Extract the [X, Y] coordinate from the center of the cell holding the provided text.  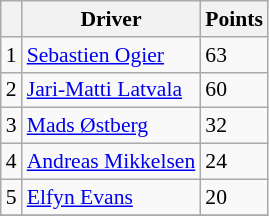
5 [12, 197]
Driver [112, 19]
63 [234, 55]
Sebastien Ogier [112, 55]
Jari-Matti Latvala [112, 90]
60 [234, 90]
24 [234, 162]
4 [12, 162]
Mads Østberg [112, 126]
Andreas Mikkelsen [112, 162]
1 [12, 55]
Elfyn Evans [112, 197]
20 [234, 197]
3 [12, 126]
2 [12, 90]
Points [234, 19]
32 [234, 126]
